Return [x, y] of the center of cell containing provided text 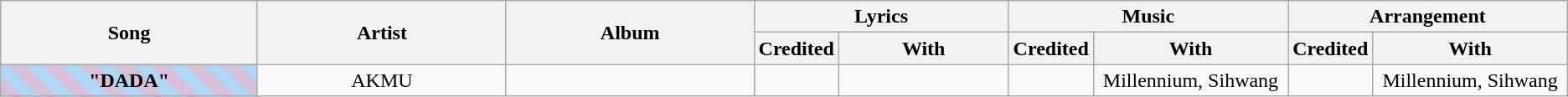
Artist [382, 33]
Arrangement [1428, 17]
Music [1148, 17]
Album [630, 33]
Lyrics [881, 17]
AKMU [382, 80]
"DADA" [129, 80]
Song [129, 33]
